From the cell containing the given text, extract its center point as (X, Y) coordinate. 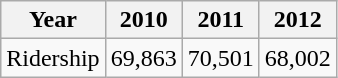
69,863 (144, 58)
2010 (144, 20)
Ridership (53, 58)
2012 (298, 20)
68,002 (298, 58)
2011 (220, 20)
70,501 (220, 58)
Year (53, 20)
